Find where the given text appears and provide that cell's center as (X, Y) coordinate. 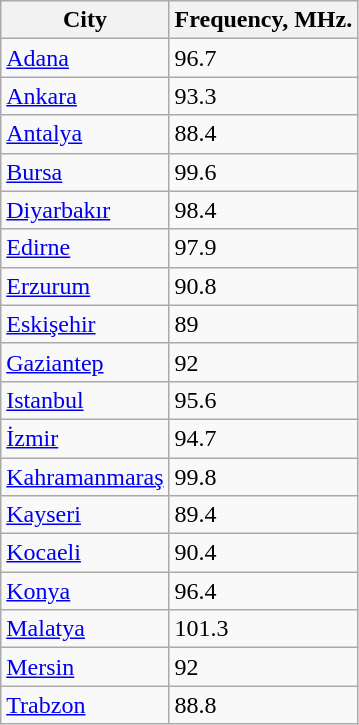
97.9 (264, 248)
Diyarbakır (85, 210)
88.8 (264, 705)
Kayseri (85, 515)
Frequency, MHz. (264, 20)
İzmir (85, 438)
98.4 (264, 210)
96.4 (264, 591)
96.7 (264, 58)
Antalya (85, 134)
Ankara (85, 96)
Malatya (85, 629)
Konya (85, 591)
Adana (85, 58)
89 (264, 324)
Gaziantep (85, 362)
Bursa (85, 172)
Erzurum (85, 286)
Edirne (85, 248)
Mersin (85, 667)
Trabzon (85, 705)
93.3 (264, 96)
90.8 (264, 286)
Istanbul (85, 400)
94.7 (264, 438)
101.3 (264, 629)
95.6 (264, 400)
88.4 (264, 134)
89.4 (264, 515)
90.4 (264, 553)
City (85, 20)
Eskişehir (85, 324)
Kocaeli (85, 553)
Kahramanmaraş (85, 477)
99.8 (264, 477)
99.6 (264, 172)
